Scan for the cell matching the given text and deliver its [x, y] coordinate at center. 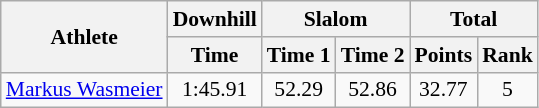
Slalom [336, 19]
Time 1 [299, 55]
Downhill [215, 19]
Points [444, 55]
Time 2 [373, 55]
Total [474, 19]
52.86 [373, 90]
Athlete [84, 36]
Rank [508, 55]
1:45.91 [215, 90]
Time [215, 55]
52.29 [299, 90]
Markus Wasmeier [84, 90]
32.77 [444, 90]
5 [508, 90]
